Pinpoint the cell where the given text exists, returning its (x, y) midpoint coordinate. 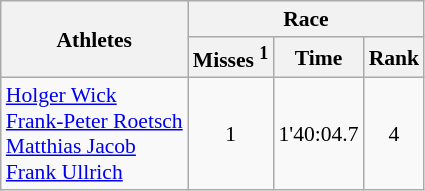
Holger WickFrank-Peter RoetschMatthias JacobFrank Ullrich (94, 134)
4 (394, 134)
1 (231, 134)
Misses 1 (231, 58)
Time (318, 58)
Athletes (94, 40)
Rank (394, 58)
Race (306, 19)
1'40:04.7 (318, 134)
